Locate the cell with the specified text and output its [X, Y] center coordinate. 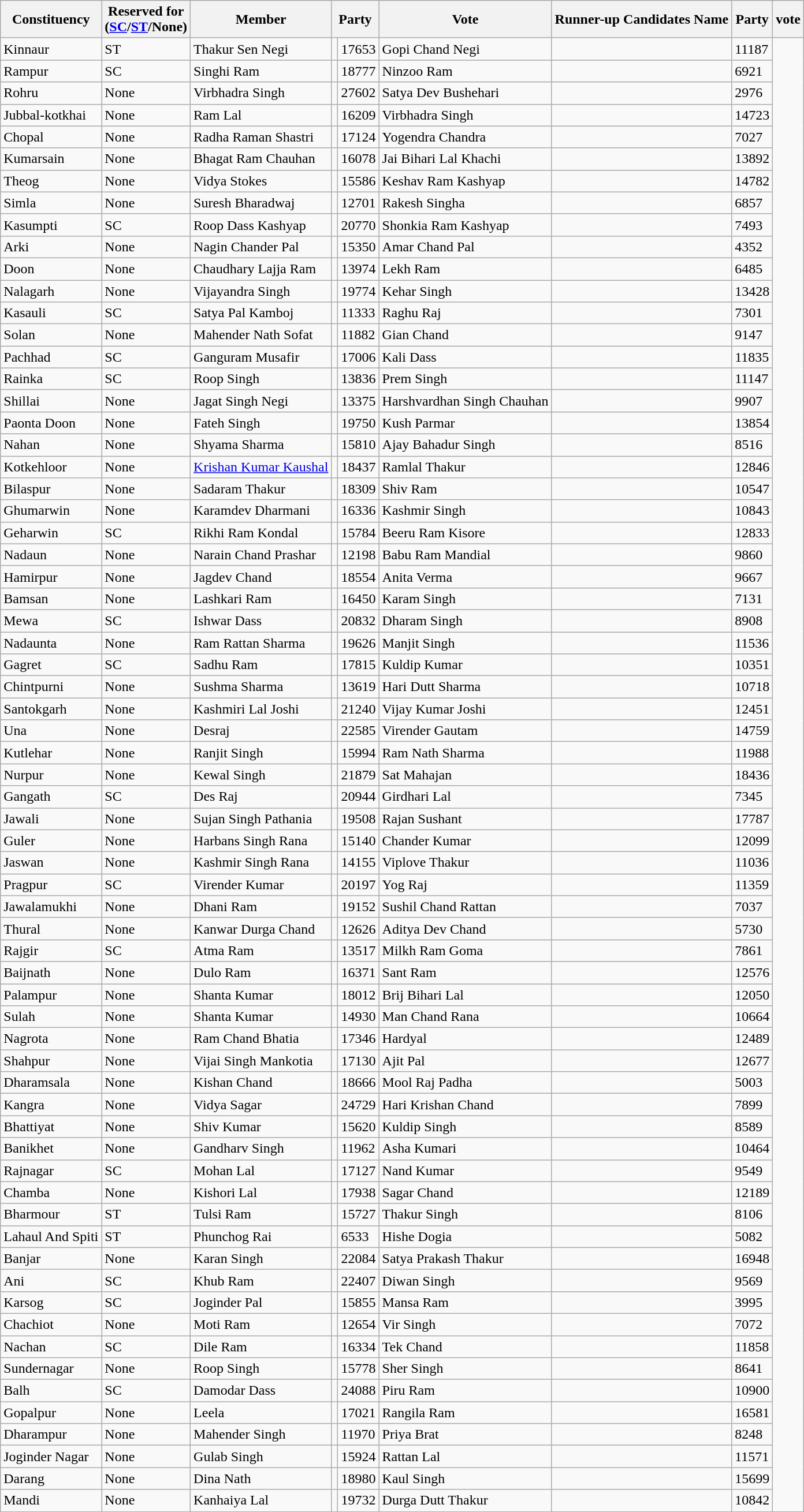
12654 [358, 1324]
Nachan [51, 1347]
Bhattiyat [51, 1127]
11147 [752, 379]
Reserved for(SC/ST/None) [146, 20]
Shillai [51, 401]
Chander Kumar [466, 841]
Beeru Ram Kisore [466, 533]
7861 [752, 950]
Bilaspur [51, 489]
Suresh Bharadwaj [261, 203]
Tek Chand [466, 1347]
Ghumarwin [51, 511]
Kali Dass [466, 357]
22084 [358, 1258]
Virender Gautam [466, 731]
19750 [358, 423]
12576 [752, 972]
Shyama Sharma [261, 445]
Banikhet [51, 1149]
10718 [752, 687]
Palampur [51, 994]
Rangila Ram [466, 1413]
Thural [51, 928]
21879 [358, 775]
Vote [466, 20]
Darang [51, 1478]
Ani [51, 1280]
16078 [358, 159]
Bharmour [51, 1214]
Kashmir Singh [466, 511]
13974 [358, 269]
Manjit Singh [466, 643]
Kutlehar [51, 753]
Ram Lal [261, 115]
Radha Raman Shastri [261, 137]
Durga Dutt Thakur [466, 1500]
18436 [752, 775]
Sher Singh [466, 1369]
11962 [358, 1149]
Bhagat Ram Chauhan [261, 159]
Pragpur [51, 885]
7072 [752, 1324]
Guler [51, 841]
11536 [752, 643]
24088 [358, 1391]
11882 [358, 335]
Khub Ram [261, 1280]
Kishan Chand [261, 1083]
Kaul Singh [466, 1478]
Damodar Dass [261, 1391]
Gopalpur [51, 1413]
Lashkari Ram [261, 599]
Rattan Lal [466, 1457]
vote [788, 20]
Rikhi Ram Kondal [261, 533]
Jawalamukhi [51, 907]
Kewal Singh [261, 775]
12099 [752, 841]
Prem Singh [466, 379]
Jawali [51, 819]
10843 [752, 511]
Solan [51, 335]
15784 [358, 533]
Des Raj [261, 797]
17653 [358, 49]
Nadaunta [51, 643]
18980 [358, 1478]
Sadaram Thakur [261, 489]
12833 [752, 533]
Kashmir Singh Rana [261, 863]
Bamsan [51, 599]
18437 [358, 467]
Karam Singh [466, 599]
Kanhaiya Lal [261, 1500]
11333 [358, 313]
18012 [358, 994]
Rajnagar [51, 1171]
10900 [752, 1391]
7027 [752, 137]
14930 [358, 1017]
Girdhari Lal [466, 797]
Sagar Chand [466, 1192]
Ranjit Singh [261, 753]
Desraj [261, 731]
17124 [358, 137]
Brij Bihari Lal [466, 994]
17006 [358, 357]
17346 [358, 1039]
15994 [358, 753]
Gandharv Singh [261, 1149]
12451 [752, 709]
Babu Ram Mandial [466, 555]
Vir Singh [466, 1324]
10351 [752, 665]
Kanwar Durga Chand [261, 928]
7131 [752, 599]
16948 [752, 1258]
Ajit Pal [466, 1061]
8516 [752, 445]
19774 [358, 291]
7301 [752, 313]
21240 [358, 709]
Man Chand Rana [466, 1017]
19732 [358, 1500]
9549 [752, 1171]
19152 [358, 907]
10547 [752, 489]
10464 [752, 1149]
Nagrota [51, 1039]
Ninzoo Ram [466, 71]
Geharwin [51, 533]
Vijayandra Singh [261, 291]
Lekh Ram [466, 269]
Gopi Chand Negi [466, 49]
Vidya Stokes [261, 181]
Hari Krishan Chand [466, 1105]
22585 [358, 731]
7899 [752, 1105]
Kehar Singh [466, 291]
Una [51, 731]
Chamba [51, 1192]
14759 [752, 731]
Kuldip Kumar [466, 665]
Mewa [51, 621]
16450 [358, 599]
Karan Singh [261, 1258]
16334 [358, 1347]
12489 [752, 1039]
9907 [752, 401]
Dharampur [51, 1435]
18554 [358, 577]
Runner-up Candidates Name [642, 20]
Mohan Lal [261, 1171]
9569 [752, 1280]
Tulsi Ram [261, 1214]
12701 [358, 203]
Karsog [51, 1302]
Kasauli [51, 313]
6533 [358, 1236]
14155 [358, 863]
Joginder Pal [261, 1302]
11359 [752, 885]
13854 [752, 423]
Kush Parmar [466, 423]
Theog [51, 181]
Jagat Singh Negi [261, 401]
Ram Rattan Sharma [261, 643]
Kumarsain [51, 159]
9860 [752, 555]
16209 [358, 115]
Nagin Chander Pal [261, 247]
Baijnath [51, 972]
16371 [358, 972]
Hardyal [466, 1039]
Shiv Ram [466, 489]
Shonkia Ram Kashyap [466, 225]
11970 [358, 1435]
Jaswan [51, 863]
11036 [752, 863]
Mandi [51, 1500]
Vijai Singh Mankotia [261, 1061]
Mahender Nath Sofat [261, 335]
15810 [358, 445]
8589 [752, 1127]
Satya Prakash Thakur [466, 1258]
Hishe Dogia [466, 1236]
Vidya Sagar [261, 1105]
Mahender Singh [261, 1435]
Kasumpti [51, 225]
Thakur Singh [466, 1214]
11858 [752, 1347]
Virender Kumar [261, 885]
Nand Kumar [466, 1171]
Milkh Ram Goma [466, 950]
Moti Ram [261, 1324]
Banjar [51, 1258]
12198 [358, 555]
Yog Raj [466, 885]
8106 [752, 1214]
6485 [752, 269]
15350 [358, 247]
11571 [752, 1457]
Gian Chand [466, 335]
Sushma Sharma [261, 687]
Constituency [51, 20]
Sat Mahajan [466, 775]
Nadaun [51, 555]
20770 [358, 225]
Phunchog Rai [261, 1236]
Narain Chand Prashar [261, 555]
9667 [752, 577]
6857 [752, 203]
Fateh Singh [261, 423]
Jagdev Chand [261, 577]
Harshvardhan Singh Chauhan [466, 401]
27602 [358, 93]
Amar Chand Pal [466, 247]
19626 [358, 643]
11988 [752, 753]
Dharamsala [51, 1083]
16581 [752, 1413]
Simla [51, 203]
Gagret [51, 665]
Roop Dass Kashyap [261, 225]
Gulab Singh [261, 1457]
11187 [752, 49]
15140 [358, 841]
17021 [358, 1413]
18777 [358, 71]
3995 [752, 1302]
18309 [358, 489]
13892 [752, 159]
Viplove Thakur [466, 863]
Dharam Singh [466, 621]
Vijay Kumar Joshi [466, 709]
17127 [358, 1171]
5730 [752, 928]
Karamdev Dharmani [261, 511]
13619 [358, 687]
Thakur Sen Negi [261, 49]
12677 [752, 1061]
7037 [752, 907]
Ramlal Thakur [466, 467]
20197 [358, 885]
Chachiot [51, 1324]
8641 [752, 1369]
15727 [358, 1214]
Raghu Raj [466, 313]
Kuldip Singh [466, 1127]
Paonta Doon [51, 423]
17815 [358, 665]
Kangra [51, 1105]
17130 [358, 1061]
15924 [358, 1457]
19508 [358, 819]
12050 [752, 994]
Kinnaur [51, 49]
Yogendra Chandra [466, 137]
7345 [752, 797]
Shahpur [51, 1061]
5082 [752, 1236]
Kotkehloor [51, 467]
Doon [51, 269]
Ganguram Musafir [261, 357]
15778 [358, 1369]
12846 [752, 467]
Gangath [51, 797]
Member [261, 20]
Rohru [51, 93]
Ram Chand Bhatia [261, 1039]
Diwan Singh [466, 1280]
Rampur [51, 71]
Chintpurni [51, 687]
Rakesh Singha [466, 203]
Krishan Kumar Kaushal [261, 467]
Leela [261, 1413]
Satya Pal Kamboj [261, 313]
20944 [358, 797]
15586 [358, 181]
Lahaul And Spiti [51, 1236]
Ishwar Dass [261, 621]
17787 [752, 819]
Anita Verma [466, 577]
16336 [358, 511]
2976 [752, 93]
10842 [752, 1500]
18666 [358, 1083]
Dina Nath [261, 1478]
13836 [358, 379]
Mool Raj Padha [466, 1083]
13428 [752, 291]
Dile Ram [261, 1347]
Sant Ram [466, 972]
Piru Ram [466, 1391]
Nurpur [51, 775]
14723 [752, 115]
10664 [752, 1017]
12189 [752, 1192]
Kishori Lal [261, 1192]
Sundernagar [51, 1369]
7493 [752, 225]
17938 [358, 1192]
Atma Ram [261, 950]
20832 [358, 621]
Santokgarh [51, 709]
Joginder Nagar [51, 1457]
Sadhu Ram [261, 665]
8908 [752, 621]
Balh [51, 1391]
Ram Nath Sharma [466, 753]
24729 [358, 1105]
Pachhad [51, 357]
Dhani Ram [261, 907]
Rajgir [51, 950]
Keshav Ram Kashyap [466, 181]
Harbans Singh Rana [261, 841]
Sulah [51, 1017]
5003 [752, 1083]
9147 [752, 335]
15855 [358, 1302]
Priya Brat [466, 1435]
Aditya Dev Chand [466, 928]
Mansa Ram [466, 1302]
Kashmiri Lal Joshi [261, 709]
Chopal [51, 137]
13517 [358, 950]
Asha Kumari [466, 1149]
22407 [358, 1280]
15699 [752, 1478]
Arki [51, 247]
Rainka [51, 379]
11835 [752, 357]
Nalagarh [51, 291]
15620 [358, 1127]
Hari Dutt Sharma [466, 687]
Nahan [51, 445]
13375 [358, 401]
12626 [358, 928]
Ajay Bahadur Singh [466, 445]
Jubbal-kotkhai [51, 115]
Sushil Chand Rattan [466, 907]
8248 [752, 1435]
Sujan Singh Pathania [261, 819]
Satya Dev Bushehari [466, 93]
Shiv Kumar [261, 1127]
Dulo Ram [261, 972]
4352 [752, 247]
Singhi Ram [261, 71]
Chaudhary Lajja Ram [261, 269]
Jai Bihari Lal Khachi [466, 159]
14782 [752, 181]
Hamirpur [51, 577]
6921 [752, 71]
Rajan Sushant [466, 819]
